Find where the given text appears and provide that cell's center as (X, Y) coordinate. 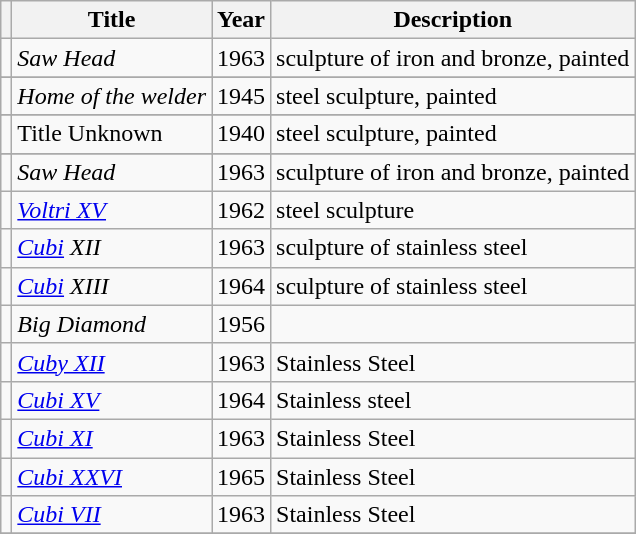
Voltri XV (112, 210)
Description (453, 20)
Stainless steel (453, 400)
Title Unknown (112, 134)
steel sculpture (453, 210)
Title (112, 20)
1956 (242, 324)
Cubi XXVI (112, 477)
1945 (242, 96)
1965 (242, 477)
Cubi XV (112, 400)
Big Diamond (112, 324)
Cuby XII (112, 362)
Cubi VII (112, 515)
Year (242, 20)
1940 (242, 134)
Home of the welder (112, 96)
1962 (242, 210)
Cubi XI (112, 438)
Cubi XIII (112, 286)
Cubi XII (112, 248)
